Return (x, y) of the center of cell containing provided text 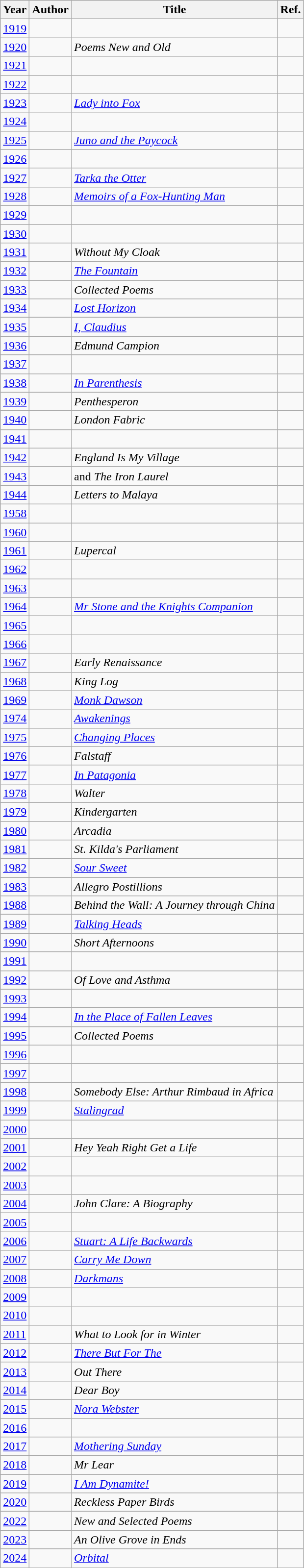
1988 (15, 905)
1922 (15, 84)
Year (15, 10)
Lupercal (175, 551)
2024 (15, 1558)
2011 (15, 1334)
Of Love and Asthma (175, 980)
1939 (15, 401)
1993 (15, 998)
1936 (15, 346)
2009 (15, 1297)
1933 (15, 290)
Memoirs of a Fox-Hunting Man (175, 196)
1976 (15, 756)
Talking Heads (175, 924)
1963 (15, 588)
1938 (15, 383)
2017 (15, 1446)
and The Iron Laurel (175, 476)
1923 (15, 103)
Out There (175, 1371)
2006 (15, 1241)
Author (51, 10)
1920 (15, 47)
1989 (15, 924)
Poems New and Old (175, 47)
1991 (15, 961)
2016 (15, 1428)
Letters to Malaya (175, 495)
1998 (15, 1092)
1974 (15, 719)
Edmund Campion (175, 346)
Mr Stone and the Knights Companion (175, 607)
John Clare: A Biography (175, 1204)
In the Place of Fallen Leaves (175, 1017)
1934 (15, 308)
1935 (15, 327)
St. Kilda's Parliament (175, 849)
1961 (15, 551)
Reckless Paper Birds (175, 1502)
1968 (15, 681)
1992 (15, 980)
1981 (15, 849)
2012 (15, 1353)
What to Look for in Winter (175, 1334)
Lady into Fox (175, 103)
1962 (15, 570)
1997 (15, 1073)
2015 (15, 1409)
Short Afternoons (175, 943)
2002 (15, 1167)
King Log (175, 681)
Allegro Postillions (175, 887)
Title (175, 10)
1928 (15, 196)
1994 (15, 1017)
I Am Dynamite! (175, 1484)
1931 (15, 252)
Without My Cloak (175, 252)
1965 (15, 625)
Arcadia (175, 831)
1944 (15, 495)
2022 (15, 1521)
Stuart: A Life Backwards (175, 1241)
There But For The (175, 1353)
Changing Places (175, 737)
1940 (15, 420)
1980 (15, 831)
1924 (15, 122)
2004 (15, 1204)
London Fabric (175, 420)
Darkmans (175, 1278)
1964 (15, 607)
1979 (15, 812)
2020 (15, 1502)
1942 (15, 457)
2014 (15, 1390)
1943 (15, 476)
1919 (15, 28)
Sour Sweet (175, 868)
Kindergarten (175, 812)
Hey Yeah Right Get a Life (175, 1148)
Tarka the Otter (175, 177)
Dear Boy (175, 1390)
1978 (15, 793)
Monk Dawson (175, 700)
Stalingrad (175, 1110)
1932 (15, 271)
2003 (15, 1185)
1996 (15, 1054)
2018 (15, 1465)
1977 (15, 774)
New and Selected Poems (175, 1521)
An Olive Grove in Ends (175, 1540)
2001 (15, 1148)
2000 (15, 1129)
2010 (15, 1316)
1999 (15, 1110)
1967 (15, 663)
Carry Me Down (175, 1260)
1995 (15, 1036)
1990 (15, 943)
Awakenings (175, 719)
2008 (15, 1278)
Juno and the Paycock (175, 140)
2019 (15, 1484)
1958 (15, 513)
The Fountain (175, 271)
Penthesperon (175, 401)
1969 (15, 700)
1921 (15, 66)
I, Claudius (175, 327)
1937 (15, 364)
1960 (15, 532)
Early Renaissance (175, 663)
1975 (15, 737)
Ref. (290, 10)
1966 (15, 644)
1929 (15, 215)
1930 (15, 234)
2005 (15, 1222)
In Patagonia (175, 774)
Orbital (175, 1558)
1925 (15, 140)
1926 (15, 159)
Nora Webster (175, 1409)
Lost Horizon (175, 308)
2023 (15, 1540)
Walter (175, 793)
Somebody Else: Arthur Rimbaud in Africa (175, 1092)
Mr Lear (175, 1465)
In Parenthesis (175, 383)
Mothering Sunday (175, 1446)
1983 (15, 887)
England Is My Village (175, 457)
1982 (15, 868)
Behind the Wall: A Journey through China (175, 905)
1927 (15, 177)
1941 (15, 439)
2013 (15, 1371)
Falstaff (175, 756)
2007 (15, 1260)
